Output the [X, Y] coordinate of the center of the cell containing the given text.  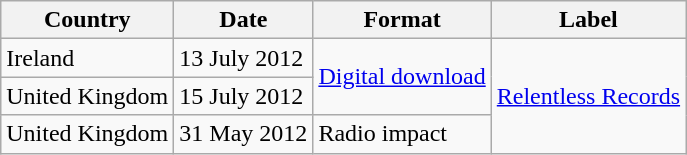
Relentless Records [588, 96]
Format [402, 20]
Date [244, 20]
13 July 2012 [244, 58]
Radio impact [402, 134]
31 May 2012 [244, 134]
Digital download [402, 77]
Country [88, 20]
15 July 2012 [244, 96]
Label [588, 20]
Ireland [88, 58]
